Find where the given text appears and provide that cell's center as (x, y) coordinate. 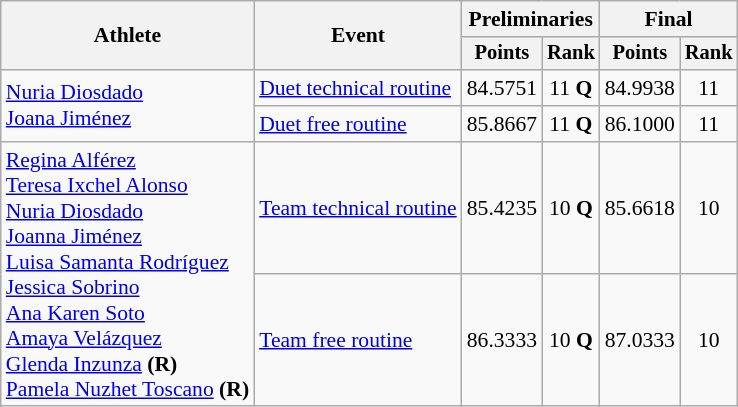
85.8667 (502, 124)
Nuria DiosdadoJoana Jiménez (128, 106)
87.0333 (640, 340)
Team technical routine (358, 208)
Preliminaries (531, 19)
85.4235 (502, 208)
86.3333 (502, 340)
86.1000 (640, 124)
Athlete (128, 36)
84.5751 (502, 88)
84.9938 (640, 88)
Team free routine (358, 340)
85.6618 (640, 208)
Duet technical routine (358, 88)
Final (669, 19)
Duet free routine (358, 124)
Event (358, 36)
